Return (x, y) of the center of cell containing provided text 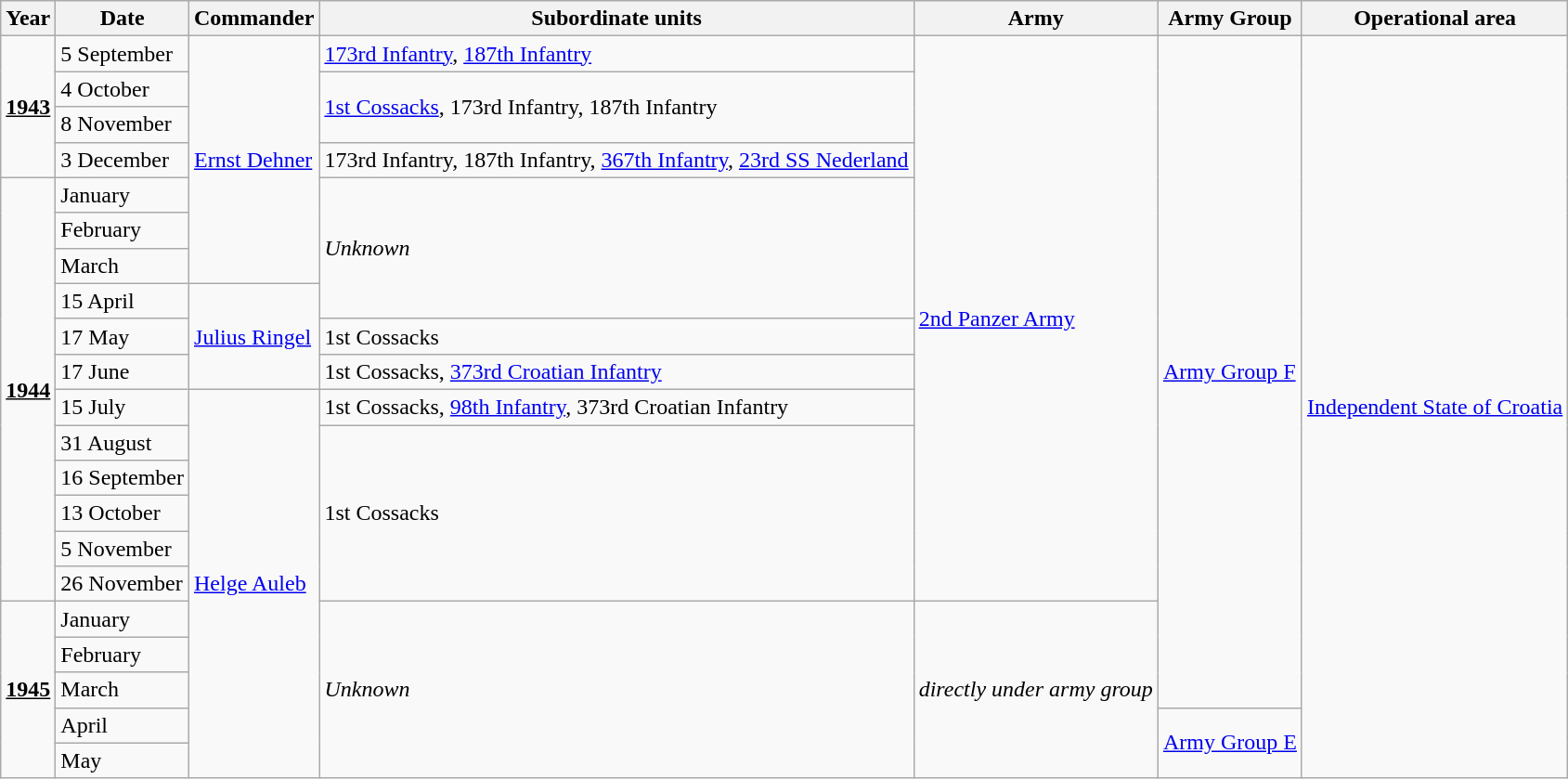
Operational area (1434, 19)
Commander (254, 19)
Helge Auleb (254, 583)
April (123, 725)
May (123, 760)
5 November (123, 549)
173rd Infantry, 187th Infantry, 367th Infantry, 23rd SS Nederland (616, 160)
13 October (123, 513)
2nd Panzer Army (1036, 319)
5 September (123, 54)
Subordinate units (616, 19)
15 April (123, 301)
directly under army group (1036, 690)
Date (123, 19)
16 September (123, 478)
1943 (28, 107)
1944 (28, 390)
Army (1036, 19)
1st Cossacks, 373rd Croatian Infantry (616, 371)
15 July (123, 407)
Year (28, 19)
Army Group E (1229, 743)
1st Cossacks, 98th Infantry, 373rd Croatian Infantry (616, 407)
Julius Ringel (254, 336)
4 October (123, 89)
26 November (123, 584)
3 December (123, 160)
8 November (123, 124)
31 August (123, 443)
1st Cossacks, 173rd Infantry, 187th Infantry (616, 107)
Army Group F (1229, 371)
Independent State of Croatia (1434, 407)
Army Group (1229, 19)
173rd Infantry, 187th Infantry (616, 54)
Ernst Dehner (254, 160)
1945 (28, 690)
17 May (123, 336)
17 June (123, 371)
